Locate the cell with the specified text and output its (X, Y) center coordinate. 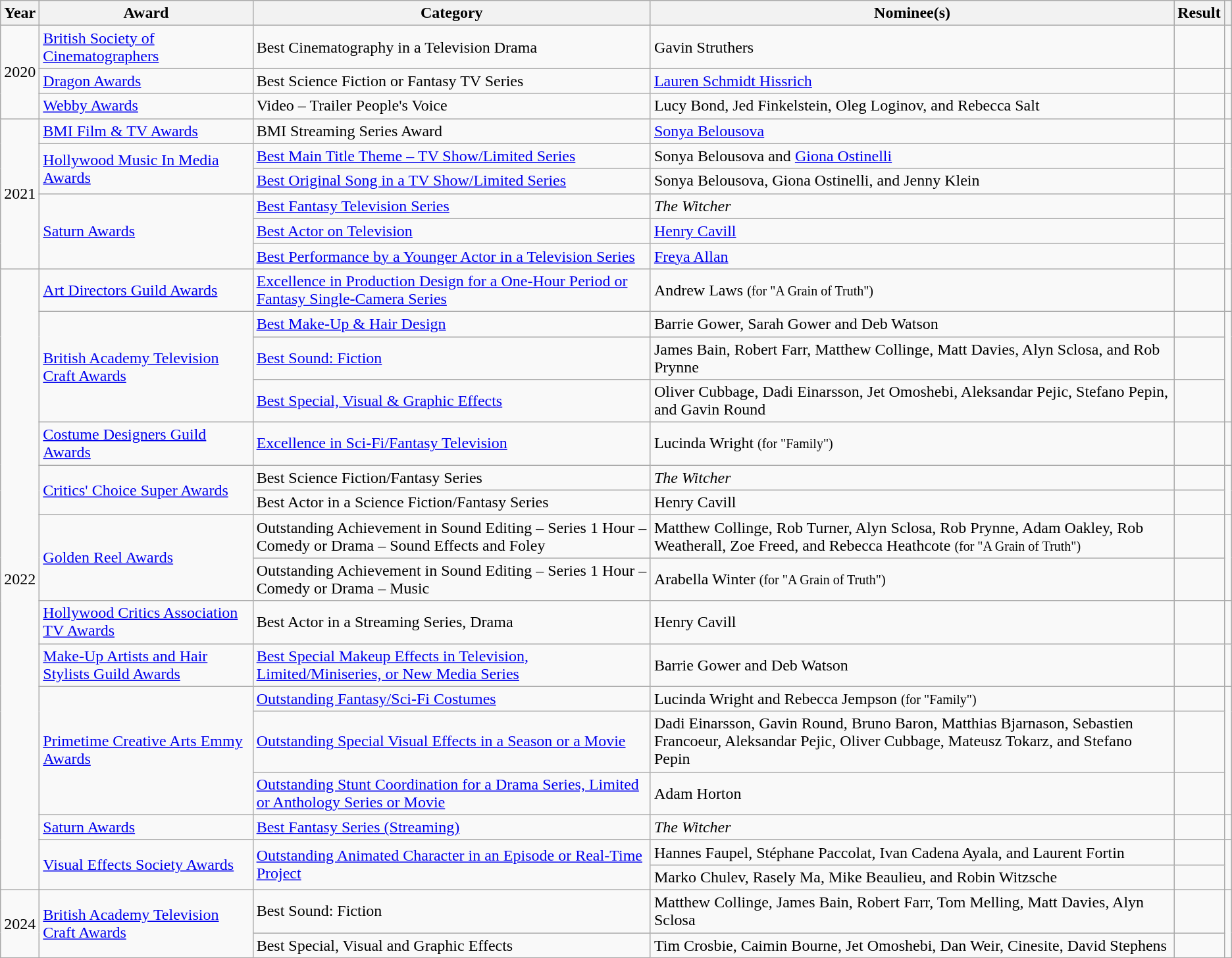
Sonya Belousova, Giona Ostinelli, and Jenny Klein (912, 181)
Hollywood Music In Media Awards (146, 168)
Gavin Struthers (912, 47)
Category (451, 13)
Best Special, Visual and Graphic Effects (451, 945)
Nominee(s) (912, 13)
Best Fantasy Series (Streaming) (451, 827)
Barrie Gower, Sarah Gower and Deb Watson (912, 324)
Sonya Belousova (912, 131)
Excellence in Production Design for a One-Hour Period or Fantasy Single-Camera Series (451, 290)
Outstanding Achievement in Sound Editing – Series 1 Hour – Comedy or Drama – Sound Effects and Foley (451, 537)
Marko Chulev, Rasely Ma, Mike Beaulieu, and Robin Witzsche (912, 877)
Costume Designers Guild Awards (146, 443)
Lucinda Wright and Rebecca Jempson (for "Family") (912, 699)
Andrew Laws (for "A Grain of Truth") (912, 290)
Sonya Belousova and Giona Ostinelli (912, 156)
Hannes Faupel, Stéphane Paccolat, Ivan Cadena Ayala, and Laurent Fortin (912, 852)
Tim Crosbie, Caimin Bourne, Jet Omoshebi, Dan Weir, Cinesite, David Stephens (912, 945)
Lauren Schmidt Hissrich (912, 81)
British Society of Cinematographers (146, 47)
Best Fantasy Television Series (451, 206)
Best Make-Up & Hair Design (451, 324)
Dragon Awards (146, 81)
Arabella Winter (for "A Grain of Truth") (912, 579)
Lucy Bond, Jed Finkelstein, Oleg Loginov, and Rebecca Salt (912, 106)
2022 (20, 579)
Webby Awards (146, 106)
Outstanding Achievement in Sound Editing – Series 1 Hour – Comedy or Drama – Music (451, 579)
BMI Streaming Series Award (451, 131)
Best Science Fiction/Fantasy Series (451, 478)
Best Special Makeup Effects in Television, Limited/Miniseries, or New Media Series (451, 665)
Freya Allan (912, 256)
Matthew Collinge, James Bain, Robert Farr, Tom Melling, Matt Davies, Alyn Sclosa (912, 911)
Result (1199, 13)
Critics' Choice Super Awards (146, 490)
Best Science Fiction or Fantasy TV Series (451, 81)
BMI Film & TV Awards (146, 131)
Outstanding Animated Character in an Episode or Real-Time Project (451, 865)
Golden Reel Awards (146, 558)
Award (146, 13)
2021 (20, 193)
Excellence in Sci-Fi/Fantasy Television (451, 443)
Primetime Creative Arts Emmy Awards (146, 750)
Best Cinematography in a Television Drama (451, 47)
Best Performance by a Younger Actor in a Television Series (451, 256)
Make-Up Artists and Hair Stylists Guild Awards (146, 665)
Best Special, Visual & Graphic Effects (451, 401)
Adam Horton (912, 794)
Best Actor in a Science Fiction/Fantasy Series (451, 503)
Outstanding Stunt Coordination for a Drama Series, Limited or Anthology Series or Movie (451, 794)
2024 (20, 924)
Best Actor in a Streaming Series, Drama (451, 622)
2020 (20, 72)
Hollywood Critics Association TV Awards (146, 622)
Best Original Song in a TV Show/Limited Series (451, 181)
Outstanding Special Visual Effects in a Season or a Movie (451, 742)
James Bain, Robert Farr, Matthew Collinge, Matt Davies, Alyn Sclosa, and Rob Prynne (912, 358)
Year (20, 13)
Outstanding Fantasy/Sci-Fi Costumes (451, 699)
Video – Trailer People's Voice (451, 106)
Oliver Cubbage, Dadi Einarsson, Jet Omoshebi, Aleksandar Pejic, Stefano Pepin, and Gavin Round (912, 401)
Best Main Title Theme – TV Show/Limited Series (451, 156)
Matthew Collinge, Rob Turner, Alyn Sclosa, Rob Prynne, Adam Oakley, Rob Weatherall, Zoe Freed, and Rebecca Heathcote (for "A Grain of Truth") (912, 537)
Lucinda Wright (for "Family") (912, 443)
Barrie Gower and Deb Watson (912, 665)
Best Actor on Television (451, 231)
Art Directors Guild Awards (146, 290)
Visual Effects Society Awards (146, 865)
